Scan for the cell matching the given text and deliver its [x, y] coordinate at center. 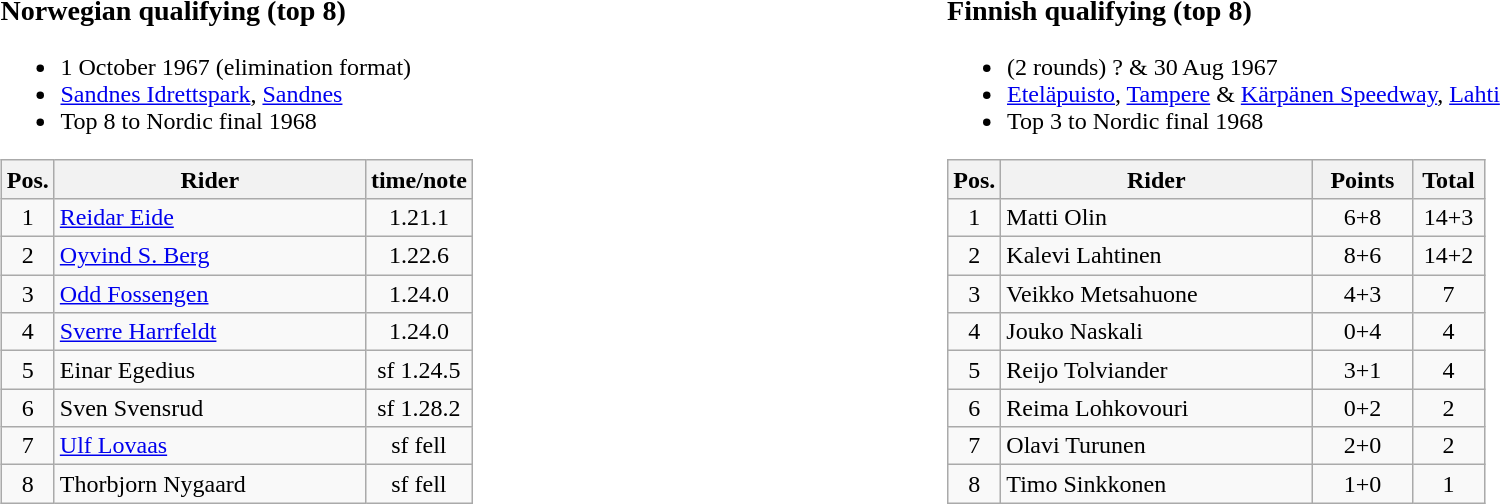
14+3 [1448, 217]
Reijo Tolviander [1156, 370]
Sverre Harrfeldt [210, 332]
Reidar Eide [210, 217]
6+8 [1362, 217]
Einar Egedius [210, 370]
Matti Olin [1156, 217]
Ulf Lovaas [210, 446]
Jouko Naskali [1156, 332]
Timo Sinkkonen [1156, 484]
sf 1.28.2 [418, 408]
Kalevi Lahtinen [1156, 256]
Sven Svensrud [210, 408]
4+3 [1362, 294]
0+4 [1362, 332]
8+6 [1362, 256]
1.21.1 [418, 217]
3+1 [1362, 370]
Odd Fossengen [210, 294]
Total [1448, 179]
2+0 [1362, 446]
time/note [418, 179]
Veikko Metsahuone [1156, 294]
Points [1362, 179]
0+2 [1362, 408]
sf 1.24.5 [418, 370]
1+0 [1362, 484]
Reima Lohkovouri [1156, 408]
Thorbjorn Nygaard [210, 484]
14+2 [1448, 256]
Oyvind S. Berg [210, 256]
Olavi Turunen [1156, 446]
1.22.6 [418, 256]
